Extract the (x, y) coordinate from the center of the cell holding the provided text.  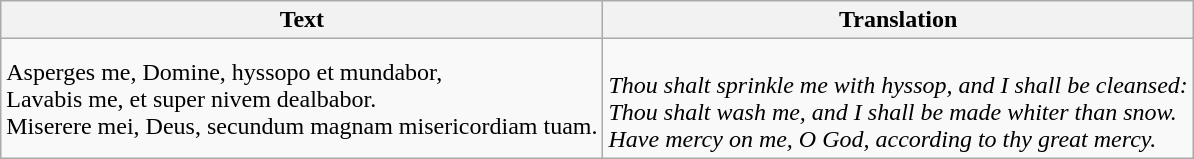
Translation (898, 20)
Text (302, 20)
Asperges me, Domine, hyssopo et mundabor,Lavabis me, et super nivem dealbabor.Miserere mei, Deus, secundum magnam misericordiam tuam. (302, 98)
